Find where the given text appears and provide that cell's center as [X, Y] coordinate. 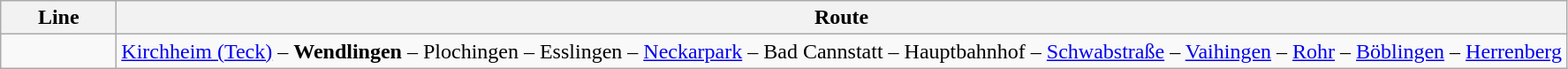
Route [842, 18]
Line [58, 18]
